Search for the cell housing the specified text and yield its (x, y) center coordinate. 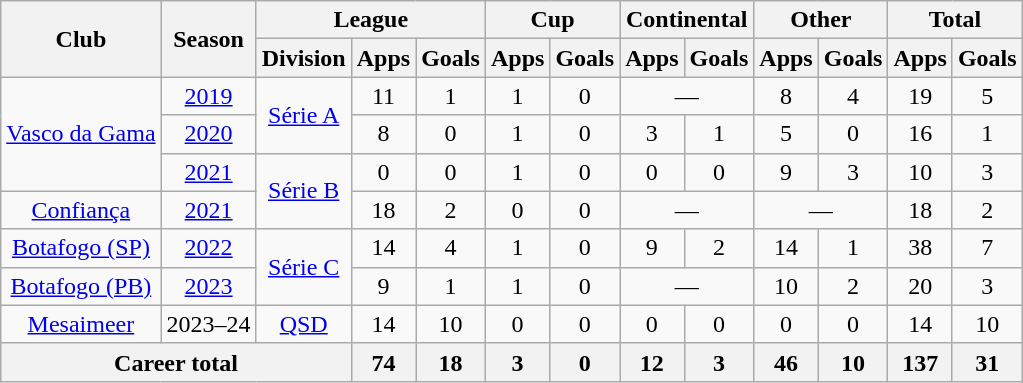
Division (304, 58)
Club (81, 39)
7 (987, 248)
12 (652, 362)
Botafogo (PB) (81, 286)
Série C (304, 267)
Botafogo (SP) (81, 248)
16 (920, 134)
Confiança (81, 210)
Total (955, 20)
Série A (304, 115)
Mesaimeer (81, 324)
QSD (304, 324)
Season (208, 39)
2020 (208, 134)
2023 (208, 286)
League (370, 20)
Vasco da Gama (81, 134)
2022 (208, 248)
20 (920, 286)
Career total (176, 362)
46 (786, 362)
Continental (687, 20)
74 (383, 362)
19 (920, 96)
11 (383, 96)
31 (987, 362)
38 (920, 248)
Série B (304, 191)
Other (821, 20)
2023–24 (208, 324)
Cup (552, 20)
137 (920, 362)
2019 (208, 96)
